Detect which cell encompasses the target text, then output its (X, Y) center coordinate. 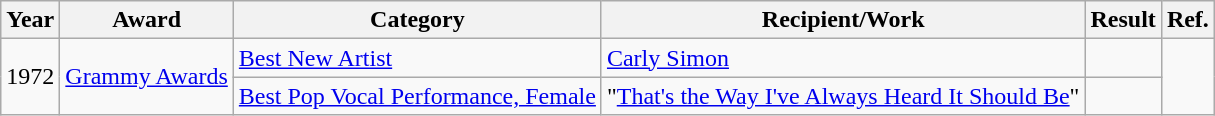
Award (147, 20)
Carly Simon (843, 58)
Best Pop Vocal Performance, Female (417, 96)
Ref. (1188, 20)
Best New Artist (417, 58)
Result (1123, 20)
"That's the Way I've Always Heard It Should Be" (843, 96)
Recipient/Work (843, 20)
Category (417, 20)
1972 (30, 77)
Year (30, 20)
Grammy Awards (147, 77)
